For the text-containing cell, return its midpoint in (X, Y) coordinate format. 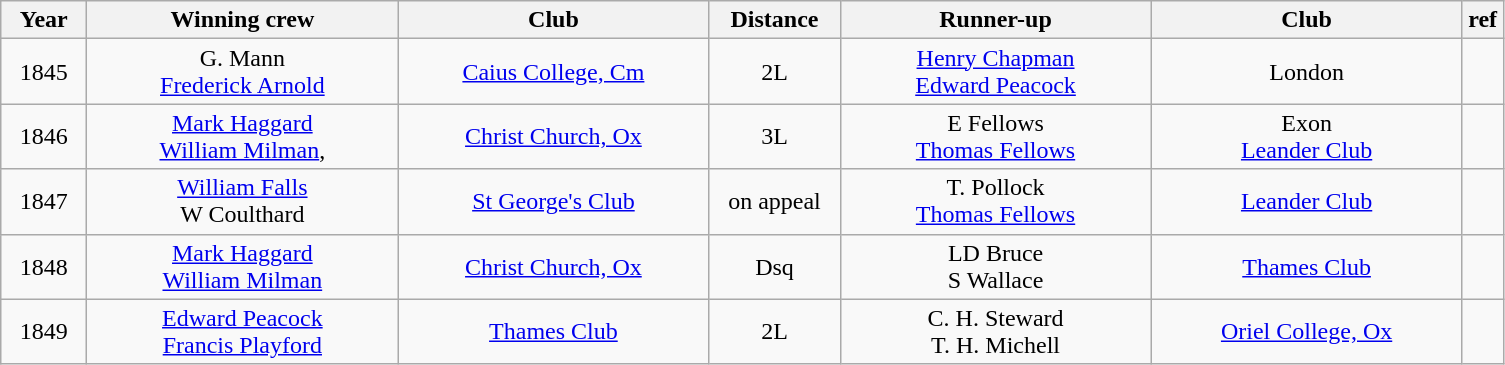
Runner-up (996, 20)
on appeal (774, 202)
LD BruceS Wallace (996, 266)
G. MannFrederick Arnold (242, 72)
Oriel College, Ox (1306, 332)
Winning crew (242, 20)
ref (1482, 20)
Mark HaggardWilliam Milman (242, 266)
1845 (44, 72)
St George's Club (554, 202)
C. H. StewardT. H. Michell (996, 332)
Dsq (774, 266)
1848 (44, 266)
Mark HaggardWilliam Milman, (242, 136)
London (1306, 72)
1846 (44, 136)
Edward Peacock Francis Playford (242, 332)
Year (44, 20)
3L (774, 136)
Henry ChapmanEdward Peacock (996, 72)
1847 (44, 202)
Distance (774, 20)
1849 (44, 332)
E FellowsThomas Fellows (996, 136)
T. PollockThomas Fellows (996, 202)
William FallsW Coulthard (242, 202)
Leander Club (1306, 202)
Caius College, Cm (554, 72)
Exon Leander Club (1306, 136)
